Detect which cell encompasses the target text, then output its [x, y] center coordinate. 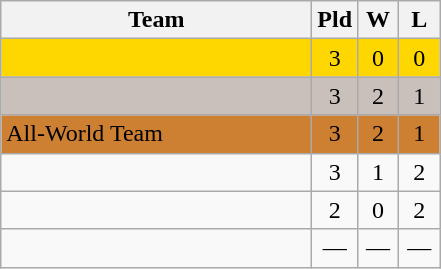
Team [156, 20]
All-World Team [156, 134]
Pld [335, 20]
W [378, 20]
L [420, 20]
